Provide the (X, Y) coordinate of the cell's center where the given text is located.  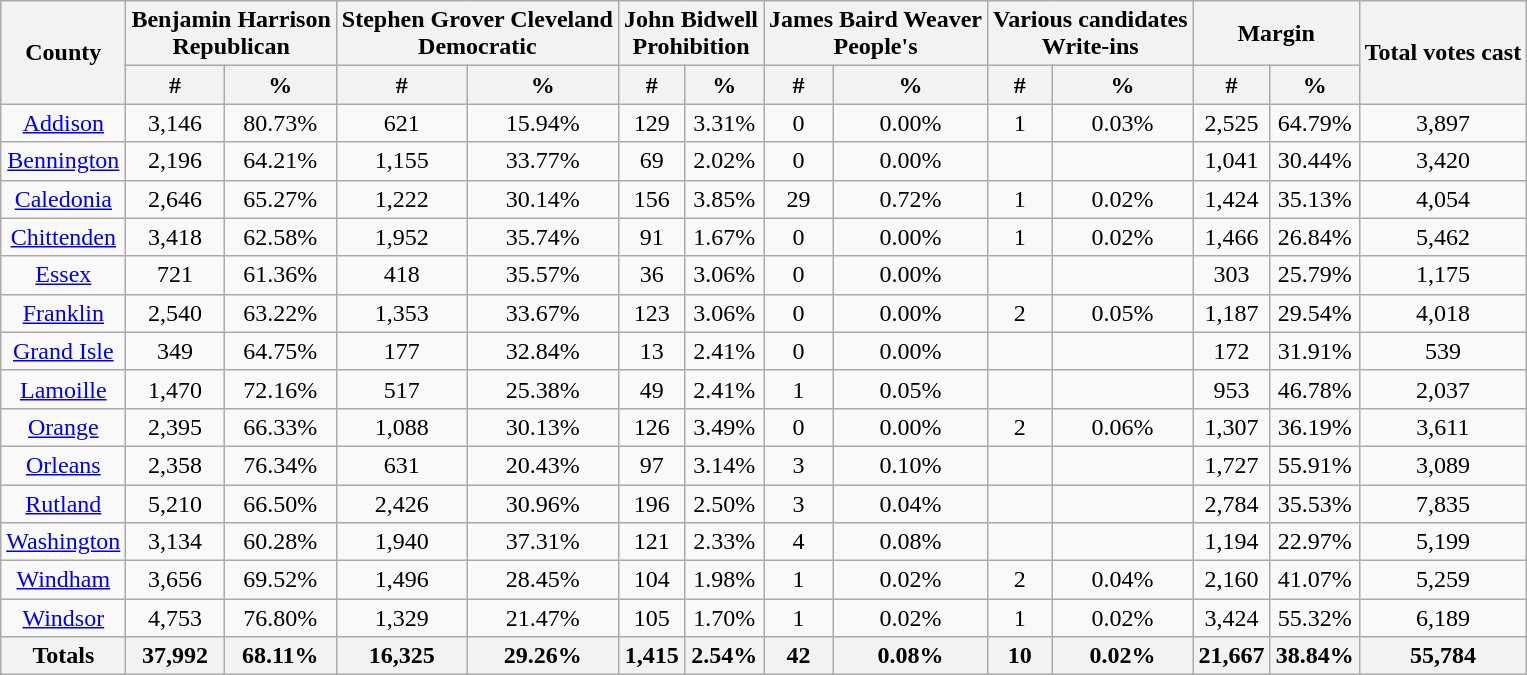
2.33% (724, 542)
64.21% (280, 161)
1,470 (175, 389)
26.84% (1314, 237)
66.33% (280, 427)
69.52% (280, 580)
1,329 (402, 618)
5,259 (1443, 580)
196 (651, 503)
29.26% (542, 656)
7,835 (1443, 503)
3,418 (175, 237)
22.97% (1314, 542)
2,525 (1232, 123)
76.80% (280, 618)
15.94% (542, 123)
30.14% (542, 199)
3,420 (1443, 161)
Rutland (64, 503)
John BidwellProhibition (690, 34)
Chittenden (64, 237)
Totals (64, 656)
172 (1232, 351)
20.43% (542, 465)
2,160 (1232, 580)
31.91% (1314, 351)
4,753 (175, 618)
Bennington (64, 161)
72.16% (280, 389)
Various candidatesWrite-ins (1090, 34)
721 (175, 275)
121 (651, 542)
1,727 (1232, 465)
38.84% (1314, 656)
69 (651, 161)
1,307 (1232, 427)
1,041 (1232, 161)
303 (1232, 275)
County (64, 52)
4,018 (1443, 313)
25.79% (1314, 275)
41.07% (1314, 580)
36.19% (1314, 427)
1,496 (402, 580)
6,189 (1443, 618)
953 (1232, 389)
3.14% (724, 465)
29 (799, 199)
5,210 (175, 503)
30.96% (542, 503)
2,358 (175, 465)
2,646 (175, 199)
2,540 (175, 313)
64.75% (280, 351)
621 (402, 123)
Franklin (64, 313)
1,187 (1232, 313)
Washington (64, 542)
1,155 (402, 161)
2.02% (724, 161)
3,146 (175, 123)
0.10% (911, 465)
25.38% (542, 389)
3,089 (1443, 465)
4,054 (1443, 199)
1.98% (724, 580)
539 (1443, 351)
3.49% (724, 427)
Grand Isle (64, 351)
3.31% (724, 123)
97 (651, 465)
0.03% (1122, 123)
37.31% (542, 542)
80.73% (280, 123)
1,175 (1443, 275)
55.91% (1314, 465)
517 (402, 389)
2.50% (724, 503)
30.44% (1314, 161)
156 (651, 199)
64.79% (1314, 123)
63.22% (280, 313)
3,134 (175, 542)
37,992 (175, 656)
32.84% (542, 351)
49 (651, 389)
1,088 (402, 427)
33.67% (542, 313)
129 (651, 123)
5,199 (1443, 542)
76.34% (280, 465)
2,037 (1443, 389)
Orleans (64, 465)
2.54% (724, 656)
1,353 (402, 313)
35.74% (542, 237)
0.72% (911, 199)
Caledonia (64, 199)
Lamoille (64, 389)
1.70% (724, 618)
Benjamin HarrisonRepublican (231, 34)
42 (799, 656)
1,952 (402, 237)
1,222 (402, 199)
66.50% (280, 503)
1,424 (1232, 199)
29.54% (1314, 313)
16,325 (402, 656)
68.11% (280, 656)
0.06% (1122, 427)
James Baird WeaverPeople's (876, 34)
35.57% (542, 275)
Essex (64, 275)
61.36% (280, 275)
Orange (64, 427)
62.58% (280, 237)
Addison (64, 123)
60.28% (280, 542)
123 (651, 313)
3,424 (1232, 618)
36 (651, 275)
2,196 (175, 161)
5,462 (1443, 237)
13 (651, 351)
2,426 (402, 503)
Margin (1276, 34)
91 (651, 237)
Windsor (64, 618)
2,784 (1232, 503)
418 (402, 275)
126 (651, 427)
65.27% (280, 199)
30.13% (542, 427)
104 (651, 580)
21,667 (1232, 656)
1,415 (651, 656)
28.45% (542, 580)
10 (1019, 656)
3,611 (1443, 427)
55.32% (1314, 618)
35.53% (1314, 503)
Total votes cast (1443, 52)
3.85% (724, 199)
Stephen Grover ClevelandDemocratic (477, 34)
1,194 (1232, 542)
33.77% (542, 161)
46.78% (1314, 389)
35.13% (1314, 199)
2,395 (175, 427)
4 (799, 542)
349 (175, 351)
1,466 (1232, 237)
631 (402, 465)
3,897 (1443, 123)
1,940 (402, 542)
Windham (64, 580)
55,784 (1443, 656)
3,656 (175, 580)
21.47% (542, 618)
1.67% (724, 237)
105 (651, 618)
177 (402, 351)
